Pinpoint the cell where the given text exists, returning its [X, Y] midpoint coordinate. 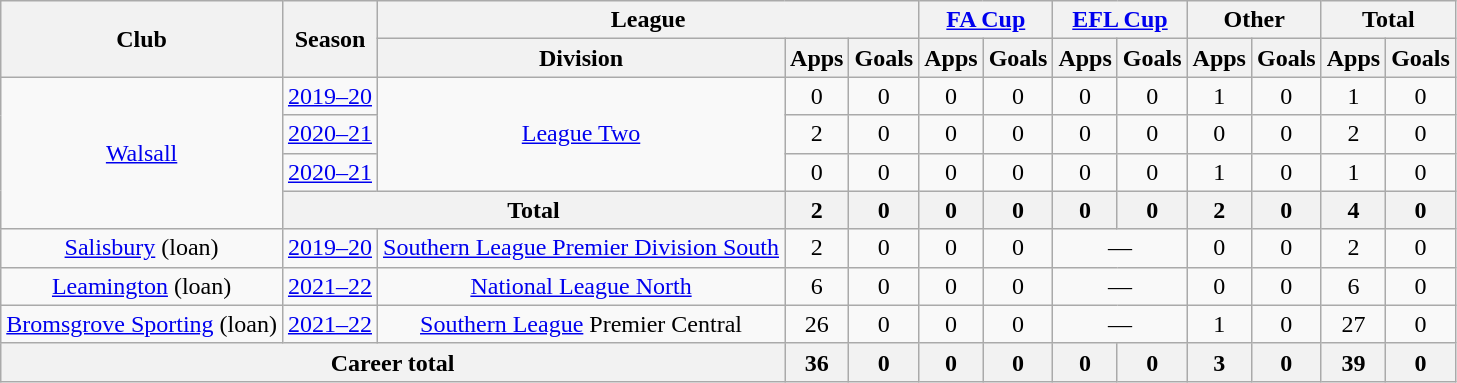
Career total [393, 362]
EFL Cup [1120, 20]
Bromsgrove Sporting (loan) [142, 324]
Leamington (loan) [142, 286]
Southern League Premier Central [582, 324]
League [648, 20]
Salisbury (loan) [142, 248]
Division [582, 58]
36 [817, 362]
26 [817, 324]
27 [1353, 324]
39 [1353, 362]
Club [142, 39]
Walsall [142, 153]
National League North [582, 286]
FA Cup [986, 20]
Southern League Premier Division South [582, 248]
3 [1219, 362]
Other [1254, 20]
4 [1353, 210]
League Two [582, 134]
Season [330, 39]
